Find where the given text appears and provide that cell's center as (x, y) coordinate. 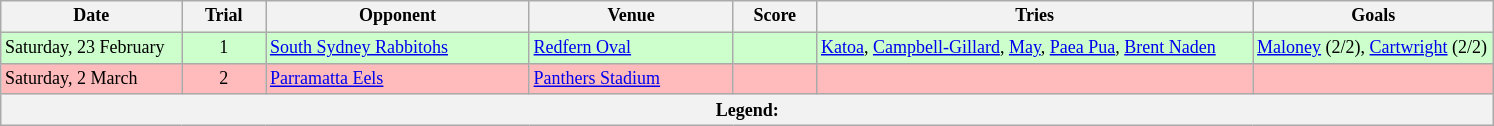
South Sydney Rabbitohs (398, 48)
Maloney (2/2), Cartwright (2/2) (1374, 48)
Goals (1374, 16)
Parramatta Eels (398, 78)
2 (224, 78)
Saturday, 2 March (92, 78)
1 (224, 48)
Saturday, 23 February (92, 48)
Legend: (748, 110)
Katoa, Campbell-Gillard, May, Paea Pua, Brent Naden (1035, 48)
Venue (631, 16)
Redfern Oval (631, 48)
Score (775, 16)
Panthers Stadium (631, 78)
Trial (224, 16)
Tries (1035, 16)
Date (92, 16)
Opponent (398, 16)
